Scan for the cell matching the given text and deliver its (x, y) coordinate at center. 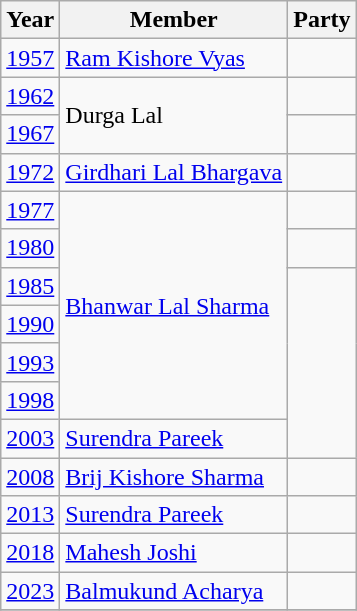
Mahesh Joshi (174, 553)
1957 (30, 58)
1998 (30, 400)
Durga Lal (174, 115)
Girdhari Lal Bhargava (174, 172)
1980 (30, 248)
1967 (30, 134)
2003 (30, 438)
Year (30, 20)
Brij Kishore Sharma (174, 477)
Member (174, 20)
1972 (30, 172)
Ram Kishore Vyas (174, 58)
2013 (30, 515)
1990 (30, 324)
1977 (30, 210)
Bhanwar Lal Sharma (174, 305)
1993 (30, 362)
Balmukund Acharya (174, 591)
2008 (30, 477)
1962 (30, 96)
1985 (30, 286)
2018 (30, 553)
Party (322, 20)
2023 (30, 591)
